Search for the cell housing the specified text and yield its [x, y] center coordinate. 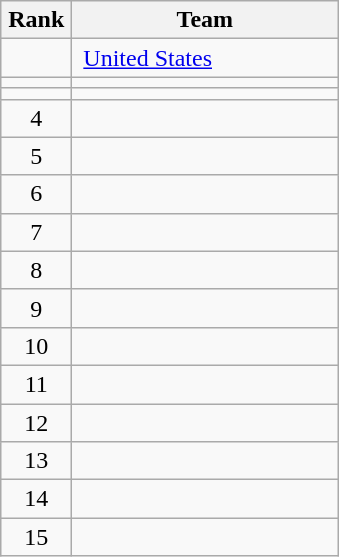
8 [36, 270]
10 [36, 346]
9 [36, 308]
13 [36, 461]
12 [36, 423]
4 [36, 118]
15 [36, 537]
6 [36, 194]
United States [205, 58]
14 [36, 499]
5 [36, 156]
Rank [36, 20]
Team [205, 20]
7 [36, 232]
11 [36, 384]
